Provide the (X, Y) coordinate of the cell's center where the given text is located.  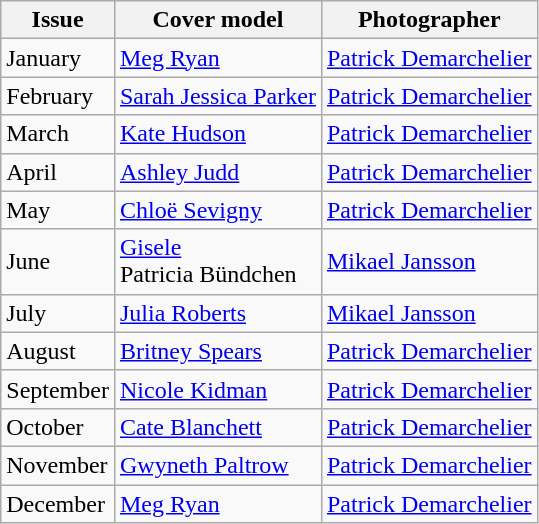
December (58, 503)
Cover model (218, 20)
July (58, 313)
February (58, 96)
GiselePatricia Bündchen (218, 262)
March (58, 134)
Nicole Kidman (218, 389)
Julia Roberts (218, 313)
Britney Spears (218, 351)
October (58, 427)
November (58, 465)
Photographer (429, 20)
Chloë Sevigny (218, 210)
April (58, 172)
June (58, 262)
Sarah Jessica Parker (218, 96)
Issue (58, 20)
Ashley Judd (218, 172)
Kate Hudson (218, 134)
Cate Blanchett (218, 427)
Gwyneth Paltrow (218, 465)
May (58, 210)
August (58, 351)
September (58, 389)
January (58, 58)
